Return (X, Y) of the center of cell containing provided text 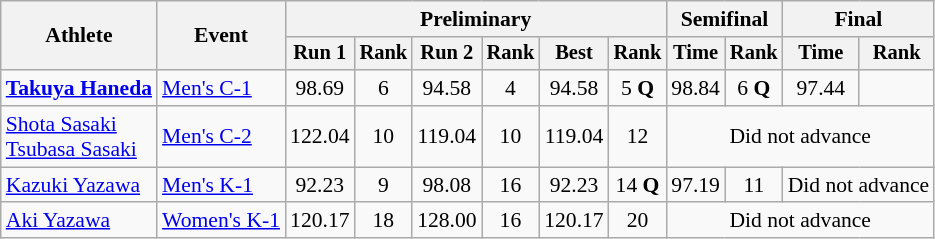
18 (384, 221)
122.04 (320, 136)
Men's C-2 (221, 136)
5 Q (638, 88)
12 (638, 136)
Run 2 (446, 54)
Semifinal (724, 19)
14 Q (638, 185)
6 Q (754, 88)
98.08 (446, 185)
Best (574, 54)
Men's C-1 (221, 88)
Event (221, 36)
Kazuki Yazawa (79, 185)
98.84 (696, 88)
9 (384, 185)
Athlete (79, 36)
Aki Yazawa (79, 221)
97.19 (696, 185)
128.00 (446, 221)
Run 1 (320, 54)
20 (638, 221)
Men's K-1 (221, 185)
Final (859, 19)
4 (511, 88)
98.69 (320, 88)
Shota SasakiTsubasa Sasaki (79, 136)
Takuya Haneda (79, 88)
11 (754, 185)
Women's K-1 (221, 221)
Preliminary (476, 19)
97.44 (822, 88)
6 (384, 88)
